Locate the cell with the specified text and output its [X, Y] center coordinate. 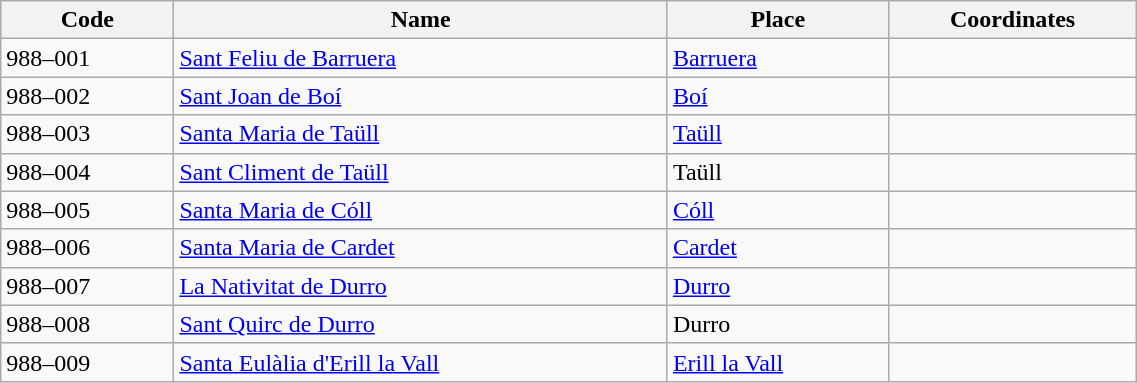
Place [778, 20]
988–005 [88, 210]
Sant Climent de Taüll [420, 172]
Erill la Vall [778, 362]
Cóll [778, 210]
Sant Quirc de Durro [420, 324]
988–003 [88, 134]
Cardet [778, 248]
988–006 [88, 248]
Santa Maria de Taüll [420, 134]
Code [88, 20]
Sant Joan de Boí [420, 96]
Coordinates [1012, 20]
988–008 [88, 324]
Santa Maria de Cardet [420, 248]
988–001 [88, 58]
988–007 [88, 286]
Boí [778, 96]
Santa Maria de Cóll [420, 210]
Sant Feliu de Barruera [420, 58]
988–004 [88, 172]
La Nativitat de Durro [420, 286]
988–009 [88, 362]
988–002 [88, 96]
Santa Eulàlia d'Erill la Vall [420, 362]
Barruera [778, 58]
Name [420, 20]
